Search for the cell housing the specified text and yield its [X, Y] center coordinate. 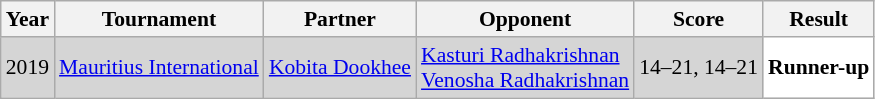
Result [818, 19]
Score [698, 19]
Tournament [159, 19]
2019 [28, 68]
Opponent [525, 19]
Kobita Dookhee [340, 68]
14–21, 14–21 [698, 68]
Partner [340, 19]
Mauritius International [159, 68]
Year [28, 19]
Runner-up [818, 68]
Kasturi Radhakrishnan Venosha Radhakrishnan [525, 68]
